Search for the cell housing the specified text and yield its [X, Y] center coordinate. 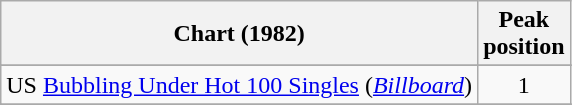
1 [524, 85]
Peakposition [524, 34]
Chart (1982) [240, 34]
US Bubbling Under Hot 100 Singles (Billboard) [240, 85]
